Extract the (x, y) coordinate from the center of the cell holding the provided text.  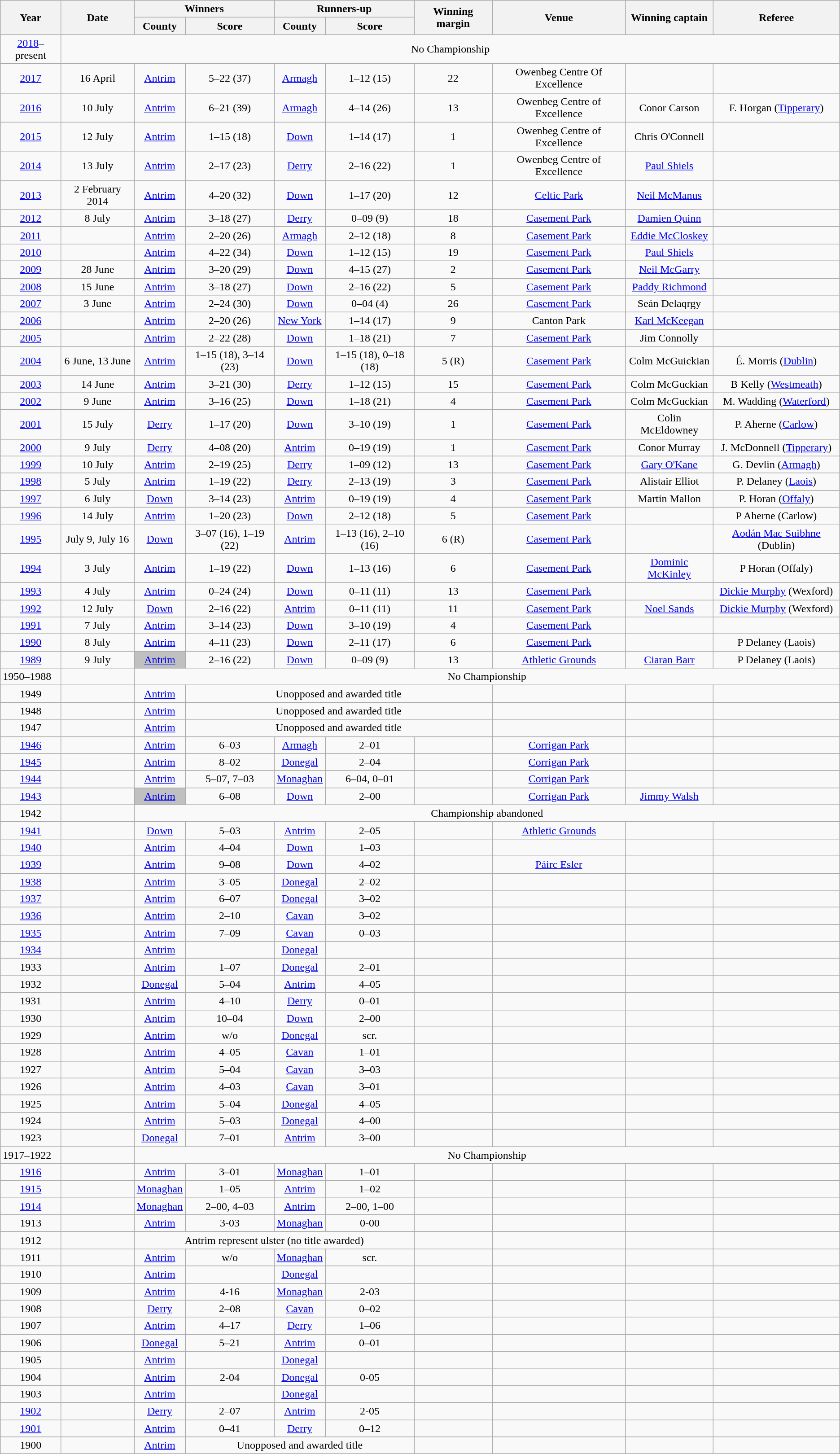
Referee (776, 18)
26 (453, 304)
1929 (31, 1035)
2016 (31, 108)
2017 (31, 78)
Owenbeg Centre Of Excellence (559, 78)
1923 (31, 1138)
P. Aherne (Carlow) (776, 425)
New York (300, 321)
3–05 (230, 882)
2–04 (370, 762)
4–14 (26) (370, 108)
1–03 (370, 847)
7–09 (230, 933)
1907 (31, 1326)
Championship abandoned (487, 813)
1930 (31, 1018)
Celtic Park (559, 195)
1932 (31, 984)
Alistair Elliot (669, 482)
0–03 (370, 933)
15 (453, 384)
1925 (31, 1104)
4–17 (230, 1326)
1997 (31, 499)
1902 (31, 1411)
3–07 (16), 1–19 (22) (230, 539)
P Aherne (Carlow) (776, 516)
6–07 (230, 899)
1942 (31, 813)
Winning captain (669, 18)
1947 (31, 728)
0-00 (370, 1223)
6 July (98, 499)
1904 (31, 1377)
B Kelly (Westmeath) (776, 384)
2–24 (30) (230, 304)
3-03 (230, 1223)
3–00 (370, 1138)
1998 (31, 482)
1940 (31, 847)
1–06 (370, 1326)
9 (453, 321)
2–05 (370, 830)
1903 (31, 1394)
9–08 (230, 864)
5–07, 7–03 (230, 779)
M. Wadding (Waterford) (776, 401)
2005 (31, 338)
1931 (31, 1001)
1938 (31, 882)
1992 (31, 608)
1916 (31, 1172)
Conor Murray (669, 447)
6–08 (230, 796)
G. Devlin (Armagh) (776, 464)
1989 (31, 660)
1909 (31, 1292)
1945 (31, 762)
1928 (31, 1052)
1–02 (370, 1189)
Seán Delaqrgy (669, 304)
5 (R) (453, 361)
1–15 (18), 3–14 (23) (230, 361)
Ciaran Barr (669, 660)
1936 (31, 916)
2010 (31, 252)
Dominic McKinley (669, 568)
Colm McGuickian (669, 361)
2–17 (23) (230, 166)
6–04, 0–01 (370, 779)
Jimmy Walsh (669, 796)
1944 (31, 779)
5–22 (37) (230, 78)
4 July (98, 591)
Neil McGarry (669, 269)
3–20 (29) (230, 269)
Antrim represent ulster (no title awarded) (274, 1240)
1991 (31, 626)
Year (31, 18)
2009 (31, 269)
5 July (98, 482)
19 (453, 252)
1941 (31, 830)
2003 (31, 384)
2013 (31, 195)
2015 (31, 136)
13 July (98, 166)
1926 (31, 1086)
Aodán Mac Suibhne (Dublin) (776, 539)
2–00, 1–00 (370, 1206)
3–03 (370, 1069)
Conor Carson (669, 108)
22 (453, 78)
1–20 (23) (230, 516)
1949 (31, 694)
4–11 (23) (230, 643)
2-04 (230, 1377)
P. Horan (Offaly) (776, 499)
2012 (31, 218)
1911 (31, 1257)
6–21 (39) (230, 108)
1908 (31, 1309)
1901 (31, 1428)
2008 (31, 287)
4–20 (32) (230, 195)
8 (453, 235)
P. Delaney (Laois) (776, 482)
7–01 (230, 1138)
16 April (98, 78)
4–15 (27) (370, 269)
2–10 (230, 916)
9 June (98, 401)
4-16 (230, 1292)
1937 (31, 899)
2–11 (17) (370, 643)
2000 (31, 447)
July 9, July 16 (98, 539)
Chris O'Connell (669, 136)
2018–present (31, 49)
7 July (98, 626)
1–13 (16), 2–10 (16) (370, 539)
2006 (31, 321)
1995 (31, 539)
0–41 (230, 1428)
Canton Park (559, 321)
6 (R) (453, 539)
3 (453, 482)
1914 (31, 1206)
2-05 (370, 1411)
2–02 (370, 882)
1933 (31, 967)
18 (453, 218)
7 (453, 338)
1915 (31, 1189)
10–04 (230, 1018)
É. Morris (Dublin) (776, 361)
1934 (31, 950)
1950–1988 (31, 677)
0–12 (370, 1428)
1913 (31, 1223)
1927 (31, 1069)
11 (453, 608)
Paddy Richmond (669, 287)
1912 (31, 1240)
2007 (31, 304)
2004 (31, 361)
4–08 (20) (230, 447)
3–21 (30) (230, 384)
Jim Connolly (669, 338)
4–03 (230, 1086)
12 (453, 195)
2011 (31, 235)
6–03 (230, 745)
1990 (31, 643)
Páirc Esler (559, 864)
Date (98, 18)
5–21 (230, 1343)
4–22 (34) (230, 252)
2001 (31, 425)
Gary O'Kane (669, 464)
0–04 (4) (370, 304)
Karl McKeegan (669, 321)
6 June, 13 June (98, 361)
Colin McEldowney (669, 425)
1939 (31, 864)
Eddie McCloskey (669, 235)
Winning margin (453, 18)
0–02 (370, 1309)
15 June (98, 287)
3 June (98, 304)
2–22 (28) (230, 338)
2–00, 4–03 (230, 1206)
1946 (31, 745)
Damien Quinn (669, 218)
1906 (31, 1343)
1935 (31, 933)
14 July (98, 516)
3–16 (25) (230, 401)
Martin Mallon (669, 499)
J. McDonnell (Tipperary) (776, 447)
Runners-up (344, 9)
1948 (31, 711)
1910 (31, 1274)
1905 (31, 1360)
4–00 (370, 1121)
2002 (31, 401)
1996 (31, 516)
4–10 (230, 1001)
2–19 (25) (230, 464)
3 July (98, 568)
2 February 2014 (98, 195)
1994 (31, 568)
1993 (31, 591)
1–15 (18), 0–18 (18) (370, 361)
1–15 (18) (230, 136)
1943 (31, 796)
2–13 (19) (370, 482)
8–02 (230, 762)
15 July (98, 425)
28 June (98, 269)
P Horan (Offaly) (776, 568)
Winners (204, 9)
Venue (559, 18)
F. Horgan (Tipperary) (776, 108)
0–24 (24) (230, 591)
4–02 (370, 864)
1900 (31, 1445)
Noel Sands (669, 608)
1–13 (16) (370, 568)
1924 (31, 1121)
0-05 (370, 1377)
14 June (98, 384)
1917–1922 (31, 1155)
1–07 (230, 967)
2–07 (230, 1411)
2014 (31, 166)
1–09 (12) (370, 464)
Neil McManus (669, 195)
1999 (31, 464)
4–04 (230, 847)
2 (453, 269)
2-03 (370, 1292)
1–05 (230, 1189)
2–08 (230, 1309)
